Pinpoint the cell where the given text exists, returning its [x, y] midpoint coordinate. 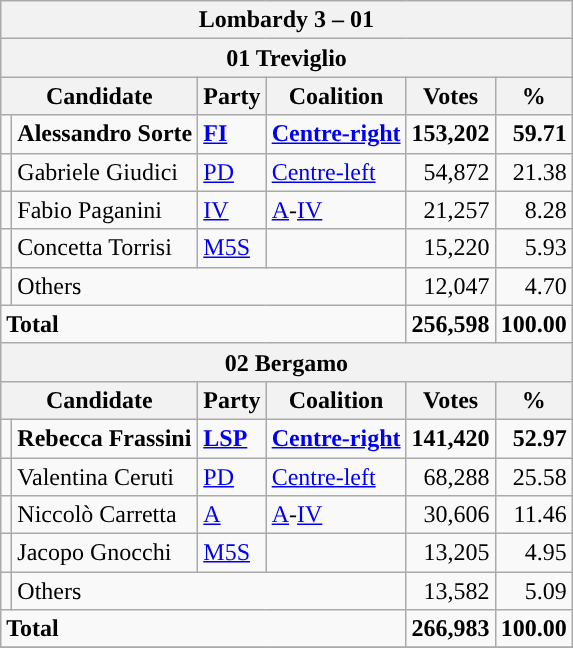
5.93 [534, 248]
266,983 [450, 629]
Lombardy 3 – 01 [286, 20]
11.46 [534, 515]
Fabio Paganini [105, 210]
Rebecca Frassini [105, 438]
13,205 [450, 553]
13,582 [450, 591]
68,288 [450, 477]
01 Treviglio [286, 58]
54,872 [450, 172]
52.97 [534, 438]
256,598 [450, 324]
FI [232, 134]
12,047 [450, 286]
21,257 [450, 210]
Niccolò Carretta [105, 515]
4.95 [534, 553]
LSP [232, 438]
4.70 [534, 286]
30,606 [450, 515]
59.71 [534, 134]
Alessandro Sorte [105, 134]
Valentina Ceruti [105, 477]
Concetta Torrisi [105, 248]
A [232, 515]
5.09 [534, 591]
21.38 [534, 172]
141,420 [450, 438]
Jacopo Gnocchi [105, 553]
15,220 [450, 248]
153,202 [450, 134]
25.58 [534, 477]
8.28 [534, 210]
Gabriele Giudici [105, 172]
02 Bergamo [286, 362]
IV [232, 210]
